Search for the cell housing the specified text and yield its [x, y] center coordinate. 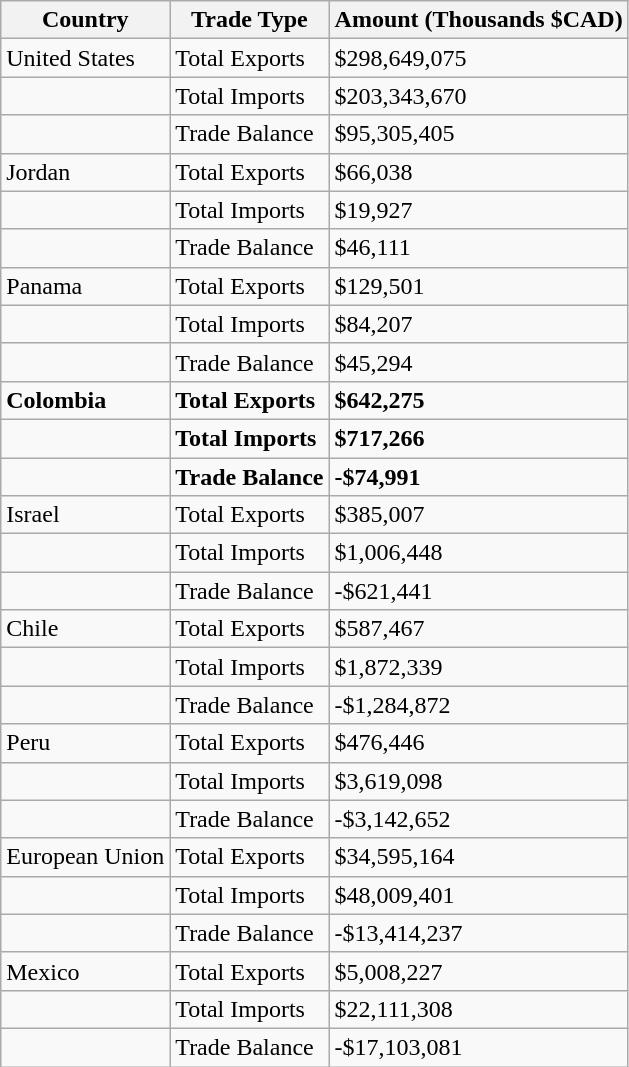
$46,111 [478, 248]
-$17,103,081 [478, 1047]
Jordan [86, 172]
$587,467 [478, 629]
Trade Type [250, 20]
$22,111,308 [478, 1009]
Mexico [86, 971]
$129,501 [478, 286]
$5,008,227 [478, 971]
Colombia [86, 400]
$48,009,401 [478, 895]
Amount (Thousands $CAD) [478, 20]
Chile [86, 629]
-$74,991 [478, 477]
$203,343,670 [478, 96]
$385,007 [478, 515]
$298,649,075 [478, 58]
-$1,284,872 [478, 705]
$717,266 [478, 438]
$66,038 [478, 172]
Country [86, 20]
$45,294 [478, 362]
$3,619,098 [478, 781]
European Union [86, 857]
United States [86, 58]
Peru [86, 743]
$19,927 [478, 210]
Panama [86, 286]
$95,305,405 [478, 134]
$642,275 [478, 400]
-$13,414,237 [478, 933]
$34,595,164 [478, 857]
$476,446 [478, 743]
$1,006,448 [478, 553]
$84,207 [478, 324]
Israel [86, 515]
-$621,441 [478, 591]
-$3,142,652 [478, 819]
$1,872,339 [478, 667]
